Return [x, y] of the center of cell containing provided text 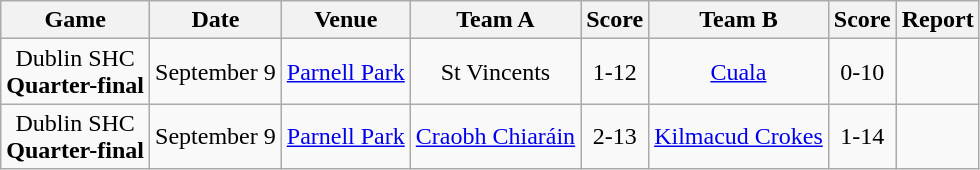
Team A [495, 20]
St Vincents [495, 72]
Venue [346, 20]
1-14 [862, 136]
2-13 [615, 136]
Kilmacud Crokes [739, 136]
Team B [739, 20]
0-10 [862, 72]
Game [76, 20]
Cuala [739, 72]
Date [216, 20]
1-12 [615, 72]
Report [938, 20]
Craobh Chiaráin [495, 136]
